Output the (x, y) coordinate of the center of the cell containing the given text.  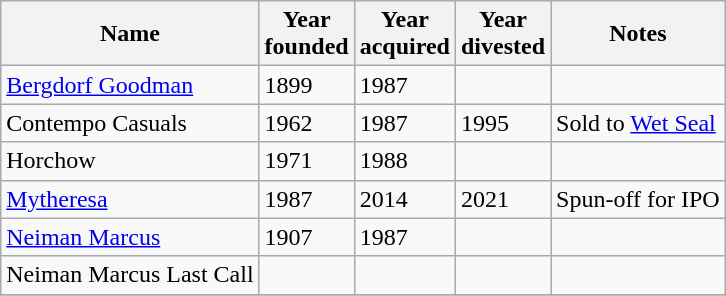
Yearacquired (404, 34)
1962 (306, 123)
Mytheresa (130, 199)
Notes (638, 34)
2021 (502, 199)
Horchow (130, 161)
Yeardivested (502, 34)
Contempo Casuals (130, 123)
Bergdorf Goodman (130, 85)
1995 (502, 123)
Name (130, 34)
1899 (306, 85)
Sold to Wet Seal (638, 123)
Yearfounded (306, 34)
1971 (306, 161)
2014 (404, 199)
1988 (404, 161)
Spun-off for IPO (638, 199)
Neiman Marcus (130, 237)
1907 (306, 237)
Neiman Marcus Last Call (130, 275)
